From the cell containing the given text, extract its center point as [x, y] coordinate. 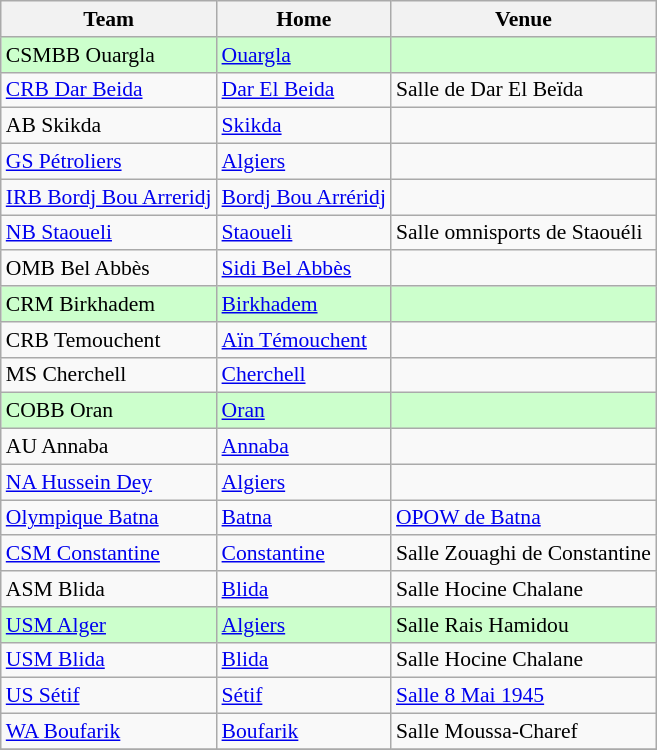
CRB Temouchent [109, 340]
Salle 8 Mai 1945 [524, 696]
AU Annaba [109, 447]
Sidi Bel Abbès [304, 269]
Venue [524, 19]
Ouargla [304, 55]
Salle Moussa-Charef [524, 732]
US Sétif [109, 696]
Skikda [304, 126]
Home [304, 19]
Staoueli [304, 233]
Oran [304, 411]
COBB Oran [109, 411]
OPOW de Batna [524, 518]
Boufarik [304, 732]
Salle Zouaghi de Constantine [524, 554]
NA Hussein Dey [109, 482]
AB Skikda [109, 126]
CRM Birkhadem [109, 304]
CSMBB Ouargla [109, 55]
Constantine [304, 554]
USM Blida [109, 660]
Sétif [304, 696]
USM Alger [109, 625]
Annaba [304, 447]
Salle omnisports de Staouéli [524, 233]
Salle Rais Hamidou [524, 625]
CRB Dar Beida [109, 90]
MS Cherchell [109, 375]
Olympique Batna [109, 518]
OMB Bel Abbès [109, 269]
Aïn Témouchent [304, 340]
Dar El Beida [304, 90]
ASM Blida [109, 589]
Birkhadem [304, 304]
GS Pétroliers [109, 162]
Cherchell [304, 375]
Team [109, 19]
Batna [304, 518]
Salle de Dar El Beïda [524, 90]
CSM Constantine [109, 554]
IRB Bordj Bou Arreridj [109, 197]
NB Staoueli [109, 233]
Bordj Bou Arréridj [304, 197]
WA Boufarik [109, 732]
